Locate the cell with the specified text and output its (X, Y) center coordinate. 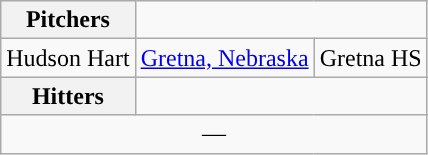
Pitchers (68, 20)
Hitters (68, 96)
— (214, 134)
Hudson Hart (68, 58)
Gretna, Nebraska (224, 58)
Gretna HS (370, 58)
